Capture the cell that displays the provided text and extract its [x, y] central coordinate. 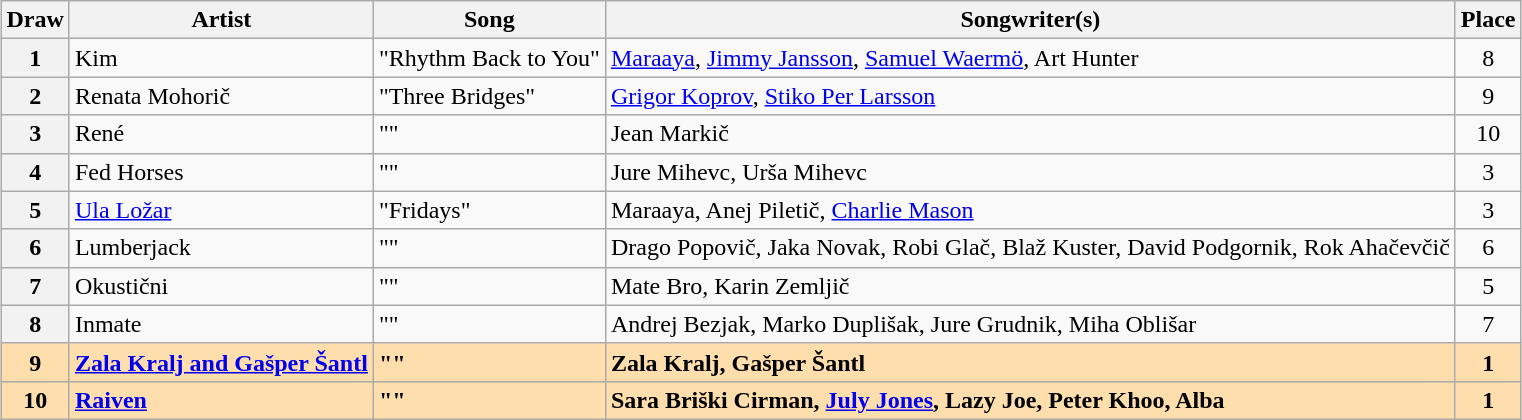
Zala Kralj, Gašper Šantl [1030, 362]
Raiven [221, 400]
Renata Mohorič [221, 96]
Maraaya, Anej Piletič, Charlie Mason [1030, 210]
Draw [35, 20]
Artist [221, 20]
Fed Horses [221, 172]
Maraaya, Jimmy Jansson, Samuel Waermö, Art Hunter [1030, 58]
Drago Popovič, Jaka Novak, Robi Glač, Blaž Kuster, David Podgornik, Rok Ahačevčič [1030, 248]
Ula Ložar [221, 210]
Lumberjack [221, 248]
"Fridays" [489, 210]
Inmate [221, 324]
Jean Markič [1030, 134]
Okustični [221, 286]
René [221, 134]
"Three Bridges" [489, 96]
Mate Bro, Karin Zemljič [1030, 286]
Jure Mihevc, Urša Mihevc [1030, 172]
Kim [221, 58]
Andrej Bezjak, Marko Duplišak, Jure Grudnik, Miha Oblišar [1030, 324]
"Rhythm Back to You" [489, 58]
Grigor Koprov, Stiko Per Larsson [1030, 96]
Songwriter(s) [1030, 20]
4 [35, 172]
Zala Kralj and Gašper Šantl [221, 362]
Place [1488, 20]
2 [35, 96]
Sara Briški Cirman, July Jones, Lazy Joe, Peter Khoo, Alba [1030, 400]
Song [489, 20]
